Output the (x, y) coordinate of the center of the cell containing the given text.  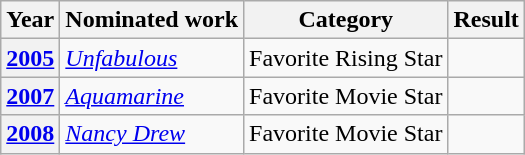
2008 (30, 134)
Category (346, 20)
Unfabulous (152, 58)
Nancy Drew (152, 134)
Result (486, 20)
2005 (30, 58)
Nominated work (152, 20)
Favorite Rising Star (346, 58)
Year (30, 20)
Aquamarine (152, 96)
2007 (30, 96)
